Search for the cell housing the specified text and yield its [x, y] center coordinate. 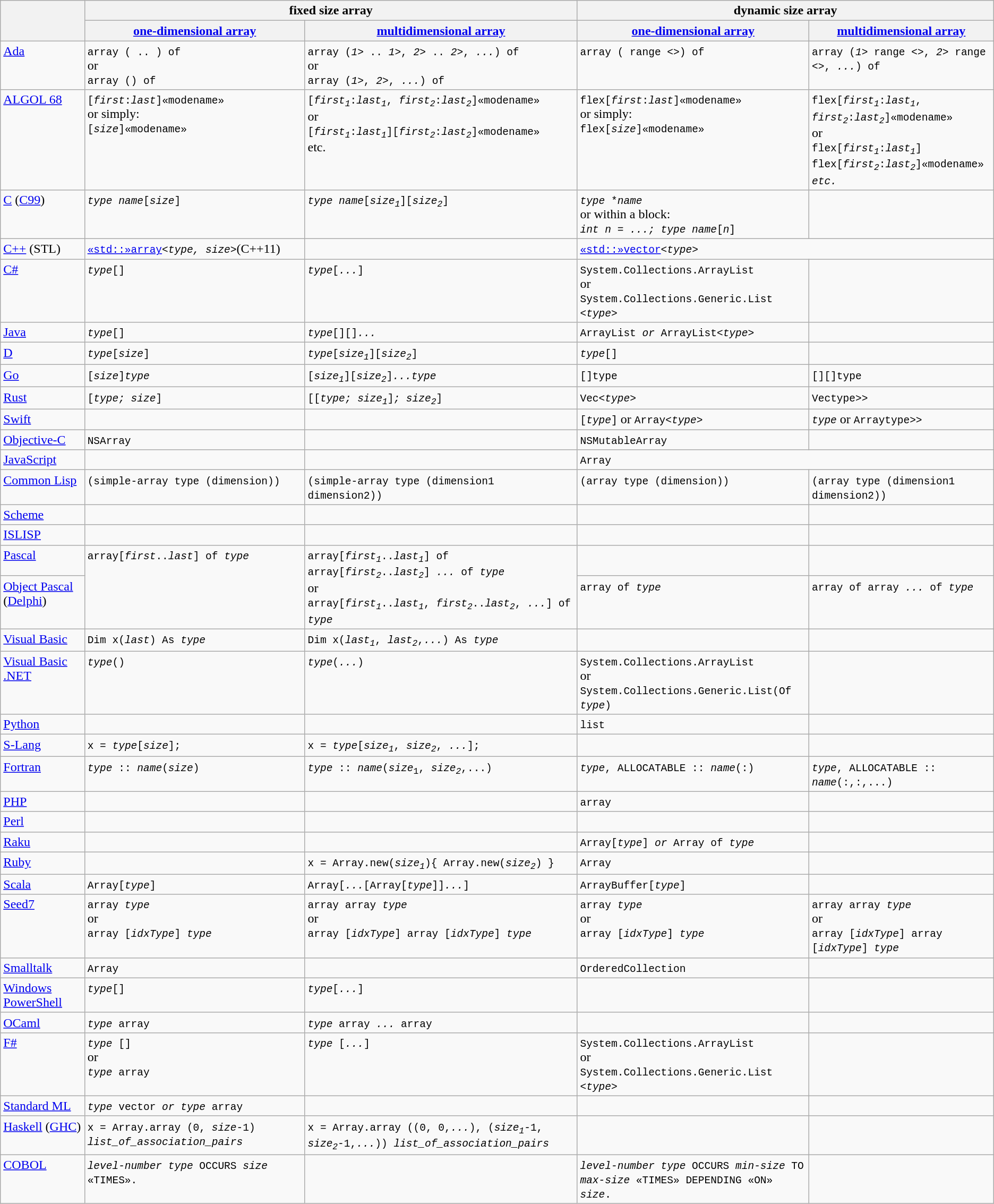
type, ALLOCATABLE :: name(:,:,...) [901, 774]
array[first1..last1] of array[first2..last2] ... of typeor array[first1..last1, first2..last2, ...] of type [441, 587]
x = type[size1, size2, ...]; [441, 746]
x = Array.new(size1){ Array.new(size2) } [441, 863]
COBOL [42, 1179]
«std::»array<type, size>(C++11) [194, 249]
C++ (STL) [42, 249]
(simple-array type (dimension)) [194, 488]
array (1> range <>, 2> range <>, ...) of [901, 65]
Visual Basic [42, 640]
Raku [42, 842]
JavaScript [42, 460]
Common Lisp [42, 488]
type array [194, 1022]
array[first..last] of type [194, 587]
[type; size] [194, 398]
NSMutableArray [693, 440]
PHP [42, 801]
NSArray [194, 440]
array of array ... of type [901, 602]
type [...] [441, 1064]
Haskell (GHC) [42, 1135]
ISLISP [42, 535]
[first1:last1, first2:last2]«modename»or[first1:last1][first2:last2]«modename»etc. [441, 140]
type []ortype array [194, 1064]
Java [42, 332]
ALGOL 68 [42, 140]
Swift [42, 420]
type[][]... [441, 332]
Ada [42, 65]
type vector or type array [194, 1106]
S-Lang [42, 746]
Fortran [42, 774]
Objective-C [42, 440]
Dim x(last) As type [194, 640]
type array ... array [441, 1022]
(simple-array type (dimension1 dimension2)) [441, 488]
(array type (dimension1 dimension2)) [901, 488]
Visual Basic .NET [42, 683]
Pascal [42, 560]
Perl [42, 822]
type name[size1][size2] [441, 215]
type :: name(size1, size2,...) [441, 774]
type name[size] [194, 215]
C# [42, 291]
Array[type] or Array of type [693, 842]
ArrayList or ArrayList<type> [693, 332]
Object Pascal (Delphi) [42, 602]
Ruby [42, 863]
type[size] [194, 354]
Go [42, 376]
Array[...[Array[type]]...] [441, 884]
Standard ML [42, 1106]
list [693, 724]
[size]type [194, 376]
x = type[size]; [194, 746]
(array type (dimension)) [693, 488]
[[type; size1]; size2] [441, 398]
[first:last]«modename»or simply:[size]«modename» [194, 140]
dynamic size array [785, 11]
Rust [42, 398]
type :: name(size) [194, 774]
ArrayBuffer[type] [693, 884]
«std::»vector<type> [785, 249]
array of type [693, 602]
[type] or Array<type> [693, 420]
type, ALLOCATABLE :: name(:) [693, 774]
type() [194, 683]
Array[type] [194, 884]
Vectype>> [901, 398]
Scheme [42, 515]
level-number type OCCURS size «TIMES». [194, 1179]
fixed size array [331, 11]
[][]type [901, 376]
flex[first:last]«modename»or simply:flex[size]«modename» [693, 140]
Smalltalk [42, 968]
x = Array.array (0, size-1) list_of_association_pairs [194, 1135]
System.Collections.ArrayListorSystem.Collections.Generic.List(Of type) [693, 683]
type[size1][size2] [441, 354]
array [693, 801]
Seed7 [42, 926]
Windows PowerShell [42, 995]
array (1> .. 1>, 2> .. 2>, ...) of orarray (1>, 2>, ...) of [441, 65]
[]type [693, 376]
type(...) [441, 683]
C (C99) [42, 215]
OCaml [42, 1022]
D [42, 354]
[size1][size2]...type [441, 376]
array ( range <>) of [693, 65]
Scala [42, 884]
Vec<type> [693, 398]
Dim x(last1, last2,...) As type [441, 640]
array ( .. ) of orarray () of [194, 65]
flex[first1:last1, first2:last2]«modename»orflex[first1:last1]flex[first2:last2]«modename» etc. [901, 140]
type or Arraytype>> [901, 420]
x = Array.array ((0, 0,...), (size1-1, size2-1,...)) list_of_association_pairs [441, 1135]
F# [42, 1064]
type *nameor within a block:int n = ...; type name[n] [693, 215]
level-number type OCCURS min-size TO max-size «TIMES» DEPENDING «ON» size. [693, 1179]
OrderedCollection [693, 968]
Python [42, 724]
